Output the [x, y] coordinate of the center of the cell containing the given text.  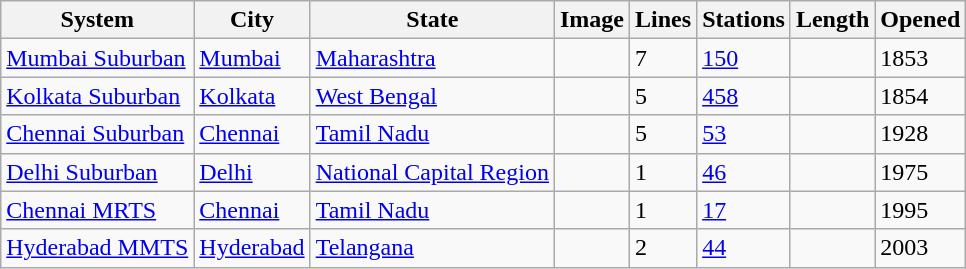
2 [664, 248]
Mumbai [252, 58]
Image [592, 20]
Hyderabad MMTS [98, 248]
Chennai MRTS [98, 210]
150 [744, 58]
1928 [920, 134]
System [98, 20]
Delhi [252, 172]
State [432, 20]
1853 [920, 58]
Kolkata [252, 96]
Opened [920, 20]
17 [744, 210]
1854 [920, 96]
West Bengal [432, 96]
Maharashtra [432, 58]
Stations [744, 20]
53 [744, 134]
44 [744, 248]
Mumbai Suburban [98, 58]
46 [744, 172]
Lines [664, 20]
2003 [920, 248]
458 [744, 96]
City [252, 20]
National Capital Region [432, 172]
Chennai Suburban [98, 134]
Kolkata Suburban [98, 96]
1995 [920, 210]
Telangana [432, 248]
1975 [920, 172]
7 [664, 58]
Hyderabad [252, 248]
Length [832, 20]
Delhi Suburban [98, 172]
